Determine the [X, Y] coordinate at the center of the cell enclosing the given text.  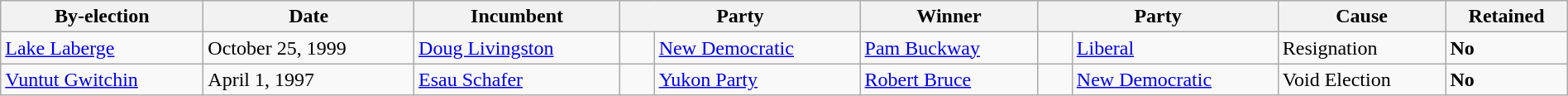
Date [309, 17]
Esau Schafer [518, 79]
Resignation [1361, 48]
By-election [103, 17]
October 25, 1999 [309, 48]
Pam Buckway [949, 48]
Vuntut Gwitchin [103, 79]
Lake Laberge [103, 48]
Retained [1507, 17]
Cause [1361, 17]
Void Election [1361, 79]
Incumbent [518, 17]
Winner [949, 17]
April 1, 1997 [309, 79]
Robert Bruce [949, 79]
Doug Livingston [518, 48]
Yukon Party [758, 79]
Liberal [1174, 48]
